Output the (x, y) coordinate of the center of the cell containing the given text.  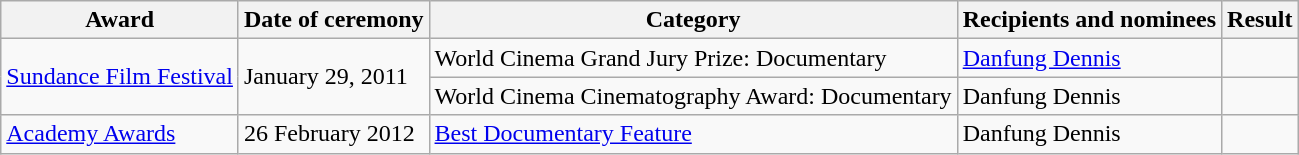
Best Documentary Feature (693, 134)
World Cinema Grand Jury Prize: Documentary (693, 58)
Date of ceremony (334, 20)
Recipients and nominees (1089, 20)
Sundance Film Festival (120, 77)
Category (693, 20)
Academy Awards (120, 134)
January 29, 2011 (334, 77)
Award (120, 20)
Result (1260, 20)
26 February 2012 (334, 134)
World Cinema Cinematography Award: Documentary (693, 96)
